Capture the cell that displays the provided text and extract its [x, y] central coordinate. 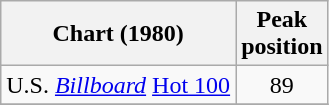
Chart (1980) [118, 34]
U.S. Billboard Hot 100 [118, 85]
89 [282, 85]
Peakposition [282, 34]
